Return the [x, y] coordinate for the center point of the cell that contains the specified text.  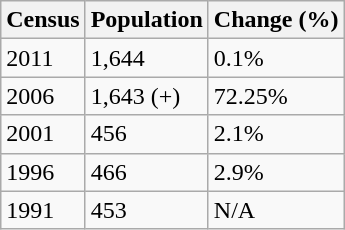
1991 [43, 210]
72.25% [276, 96]
0.1% [276, 58]
N/A [276, 210]
453 [146, 210]
Population [146, 20]
Census [43, 20]
1996 [43, 172]
2.9% [276, 172]
2011 [43, 58]
456 [146, 134]
Change (%) [276, 20]
1,644 [146, 58]
2006 [43, 96]
1,643 (+) [146, 96]
2.1% [276, 134]
466 [146, 172]
2001 [43, 134]
